Find where the given text appears and provide that cell's center as [x, y] coordinate. 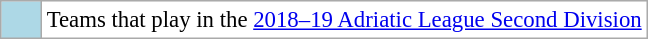
Teams that play in the 2018–19 Adriatic League Second Division [344, 20]
